Return (X, Y) of the center of cell containing provided text 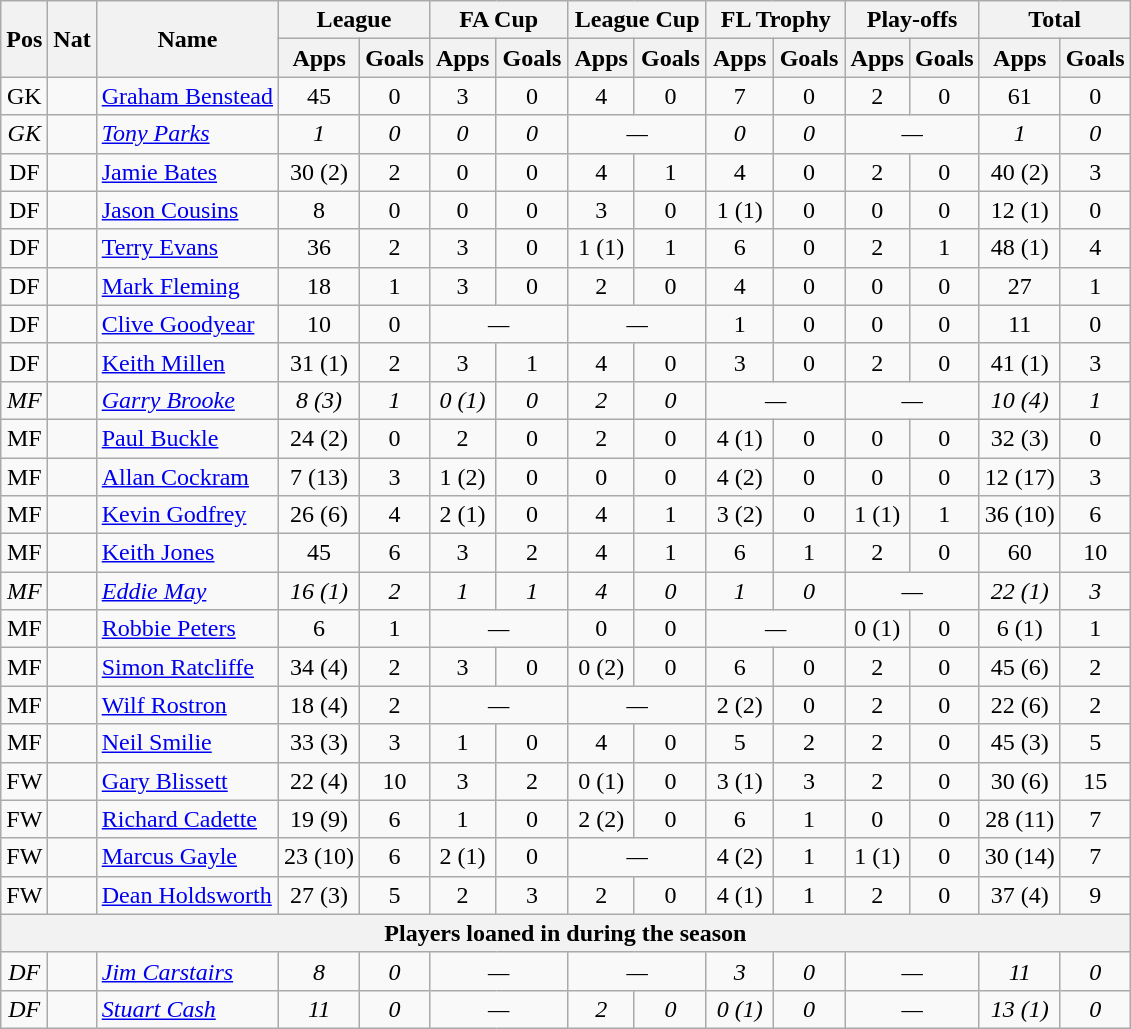
30 (2) (320, 172)
Wilf Rostron (187, 705)
Neil Smilie (187, 743)
26 (6) (320, 515)
Richard Cadette (187, 819)
27 (1020, 286)
48 (1) (1020, 248)
16 (1) (320, 591)
12 (17) (1020, 477)
Play-offs (912, 20)
Total (1054, 20)
Stuart Cash (187, 1009)
28 (11) (1020, 819)
Mark Fleming (187, 286)
0 (2) (602, 667)
8 (3) (320, 400)
18 (4) (320, 705)
36 (320, 248)
41 (1) (1020, 362)
Tony Parks (187, 134)
40 (2) (1020, 172)
Allan Cockram (187, 477)
Garry Brooke (187, 400)
31 (1) (320, 362)
27 (3) (320, 895)
Jason Cousins (187, 210)
15 (1095, 781)
Robbie Peters (187, 629)
1 (2) (462, 477)
18 (320, 286)
Dean Holdsworth (187, 895)
22 (1) (1020, 591)
19 (9) (320, 819)
23 (10) (320, 857)
Keith Jones (187, 553)
6 (1) (1020, 629)
24 (2) (320, 438)
12 (1) (1020, 210)
3 (2) (740, 515)
Kevin Godfrey (187, 515)
League (354, 20)
FA Cup (498, 20)
36 (10) (1020, 515)
13 (1) (1020, 1009)
7 (13) (320, 477)
45 (6) (1020, 667)
Graham Benstead (187, 96)
Jamie Bates (187, 172)
45 (3) (1020, 743)
60 (1020, 553)
33 (3) (320, 743)
Pos (24, 39)
Paul Buckle (187, 438)
Terry Evans (187, 248)
32 (3) (1020, 438)
Nat (72, 39)
30 (14) (1020, 857)
10 (4) (1020, 400)
37 (4) (1020, 895)
Name (187, 39)
22 (4) (320, 781)
Keith Millen (187, 362)
22 (6) (1020, 705)
FL Trophy (776, 20)
Eddie May (187, 591)
Clive Goodyear (187, 324)
9 (1095, 895)
3 (1) (740, 781)
30 (6) (1020, 781)
Marcus Gayle (187, 857)
Jim Carstairs (187, 971)
League Cup (638, 20)
Gary Blissett (187, 781)
Players loaned in during the season (566, 933)
34 (4) (320, 667)
Simon Ratcliffe (187, 667)
61 (1020, 96)
